Search for the cell housing the specified text and yield its (x, y) center coordinate. 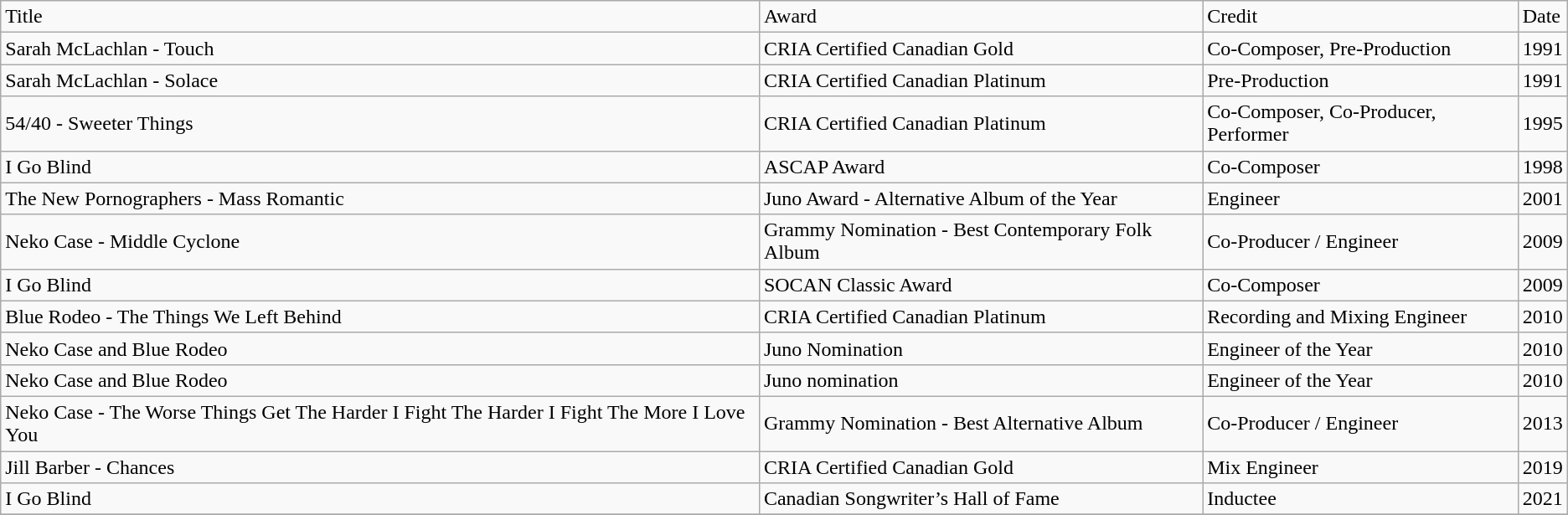
Title (380, 17)
Juno Award - Alternative Album of the Year (980, 198)
Award (980, 17)
The New Pornographers - Mass Romantic (380, 198)
Jill Barber - Chances (380, 466)
Inductee (1360, 499)
2013 (1543, 424)
54/40 - Sweeter Things (380, 124)
Sarah McLachlan - Touch (380, 49)
Juno nomination (980, 380)
2019 (1543, 466)
Grammy Nomination - Best Alternative Album (980, 424)
Canadian Songwriter’s Hall of Fame (980, 499)
ASCAP Award (980, 167)
Credit (1360, 17)
Neko Case - The Worse Things Get The Harder I Fight The Harder I Fight The More I Love You (380, 424)
Juno Nomination (980, 348)
2021 (1543, 499)
Neko Case - Middle Cyclone (380, 241)
Mix Engineer (1360, 466)
2001 (1543, 198)
Co-Composer, Co-Producer, Performer (1360, 124)
Grammy Nomination - Best Contemporary Folk Album (980, 241)
Pre-Production (1360, 80)
Co-Composer, Pre-Production (1360, 49)
Blue Rodeo - The Things We Left Behind (380, 317)
1998 (1543, 167)
1995 (1543, 124)
Date (1543, 17)
Sarah McLachlan - Solace (380, 80)
Engineer (1360, 198)
SOCAN Classic Award (980, 285)
Recording and Mixing Engineer (1360, 317)
